Search for the cell housing the specified text and yield its (x, y) center coordinate. 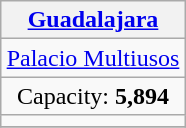
Capacity: 5,894 (93, 96)
Guadalajara (93, 20)
Palacio Multiusos (93, 58)
